Identify which cell holds the provided text, then report its (x, y) central coordinate. 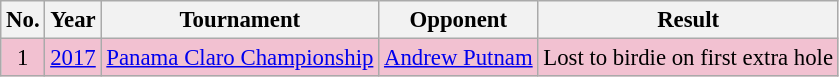
Andrew Putnam (458, 58)
No. (23, 20)
1 (23, 58)
Lost to birdie on first extra hole (688, 58)
Result (688, 20)
2017 (73, 58)
Opponent (458, 20)
Year (73, 20)
Panama Claro Championship (240, 58)
Tournament (240, 20)
